Find where the given text appears and provide that cell's center as [x, y] coordinate. 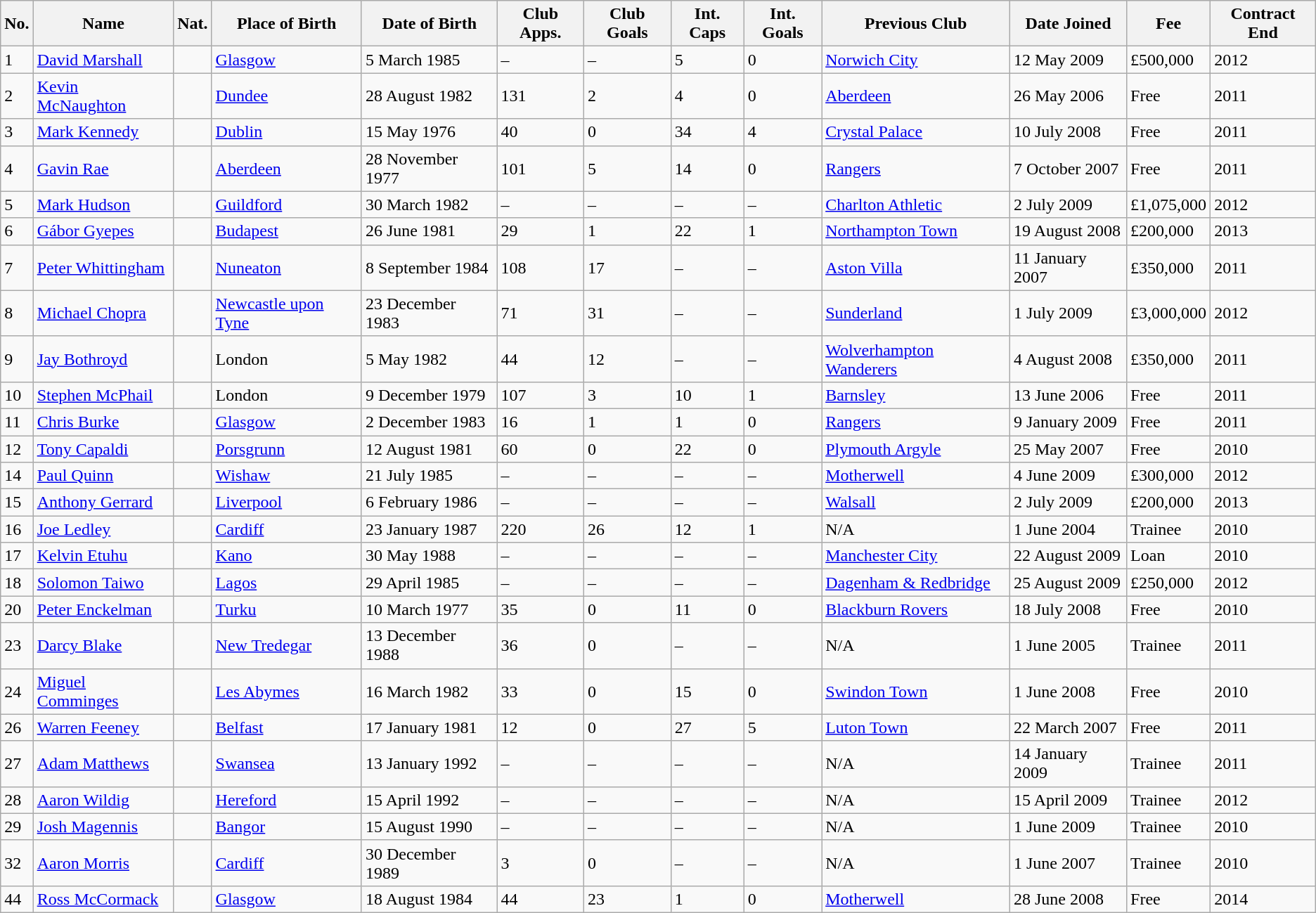
22 March 2007 [1068, 727]
Barnsley [916, 395]
15 May 1976 [429, 132]
Sunderland [916, 313]
Budapest [287, 231]
Kano [287, 556]
26 June 1981 [429, 231]
1 June 2005 [1068, 645]
Gavin Rae [103, 169]
David Marshall [103, 60]
Newcastle upon Tyne [287, 313]
Crystal Palace [916, 132]
Aaron Morris [103, 863]
25 May 2007 [1068, 449]
13 June 2006 [1068, 395]
Darcy Blake [103, 645]
Loan [1168, 556]
107 [540, 395]
14 January 2009 [1068, 763]
30 May 1988 [429, 556]
Aaron Wildig [103, 800]
Wishaw [287, 476]
71 [540, 313]
28 November 1977 [429, 169]
Previous Club [916, 24]
1 June 2008 [1068, 692]
101 [540, 169]
No. [17, 24]
18 July 2008 [1068, 609]
Charlton Athletic [916, 205]
20 [17, 609]
Les Abymes [287, 692]
2 December 1983 [429, 422]
1 June 2007 [1068, 863]
131 [540, 96]
220 [540, 529]
Kevin McNaughton [103, 96]
29 April 1985 [429, 583]
Hereford [287, 800]
Solomon Taiwo [103, 583]
Norwich City [916, 60]
Stephen McPhail [103, 395]
Int. Caps [707, 24]
Guildford [287, 205]
Contract End [1263, 24]
5 March 1985 [429, 60]
Date of Birth [429, 24]
Name [103, 24]
Porsgrunn [287, 449]
8 [17, 313]
Adam Matthews [103, 763]
Turku [287, 609]
12 May 2009 [1068, 60]
£1,075,000 [1168, 205]
32 [17, 863]
9 December 1979 [429, 395]
33 [540, 692]
23 December 1983 [429, 313]
40 [540, 132]
21 July 1985 [429, 476]
Peter Enckelman [103, 609]
£300,000 [1168, 476]
Lagos [287, 583]
108 [540, 267]
Paul Quinn [103, 476]
18 [17, 583]
Kelvin Etuhu [103, 556]
6 February 1986 [429, 503]
Int. Goals [783, 24]
22 August 2009 [1068, 556]
Plymouth Argyle [916, 449]
Dagenham & Redbridge [916, 583]
Dundee [287, 96]
Bangor [287, 827]
15 April 2009 [1068, 800]
9 January 2009 [1068, 422]
10 July 2008 [1068, 132]
7 [17, 267]
23 January 1987 [429, 529]
Swindon Town [916, 692]
25 August 2009 [1068, 583]
Joe Ledley [103, 529]
Josh Magennis [103, 827]
16 March 1982 [429, 692]
1 June 2004 [1068, 529]
Michael Chopra [103, 313]
Dublin [287, 132]
15 April 1992 [429, 800]
£500,000 [1168, 60]
Mark Hudson [103, 205]
Belfast [287, 727]
Luton Town [916, 727]
Date Joined [1068, 24]
60 [540, 449]
Ross McCormack [103, 899]
Manchester City [916, 556]
9 [17, 358]
Mark Kennedy [103, 132]
28 [17, 800]
Tony Capaldi [103, 449]
Place of Birth [287, 24]
Miguel Comminges [103, 692]
11 January 2007 [1068, 267]
35 [540, 609]
26 May 2006 [1068, 96]
Northampton Town [916, 231]
28 June 2008 [1068, 899]
4 June 2009 [1068, 476]
18 August 1984 [429, 899]
Aston Villa [916, 267]
Peter Whittingham [103, 267]
4 August 2008 [1068, 358]
12 August 1981 [429, 449]
10 March 1977 [429, 609]
24 [17, 692]
36 [540, 645]
£3,000,000 [1168, 313]
Walsall [916, 503]
Gábor Gyepes [103, 231]
Swansea [287, 763]
30 March 1982 [429, 205]
30 December 1989 [429, 863]
Fee [1168, 24]
Jay Bothroyd [103, 358]
Blackburn Rovers [916, 609]
Club Apps. [540, 24]
Nat. [193, 24]
Anthony Gerrard [103, 503]
Nuneaton [287, 267]
Club Goals [627, 24]
2014 [1263, 899]
Wolverhampton Wanderers [916, 358]
Liverpool [287, 503]
17 January 1981 [429, 727]
31 [627, 313]
13 January 1992 [429, 763]
£250,000 [1168, 583]
15 August 1990 [429, 827]
Chris Burke [103, 422]
19 August 2008 [1068, 231]
28 August 1982 [429, 96]
8 September 1984 [429, 267]
13 December 1988 [429, 645]
5 May 1982 [429, 358]
New Tredegar [287, 645]
Warren Feeney [103, 727]
1 July 2009 [1068, 313]
1 June 2009 [1068, 827]
6 [17, 231]
34 [707, 132]
7 October 2007 [1068, 169]
